Return the [x, y] coordinate for the center point of the cell that contains the specified text.  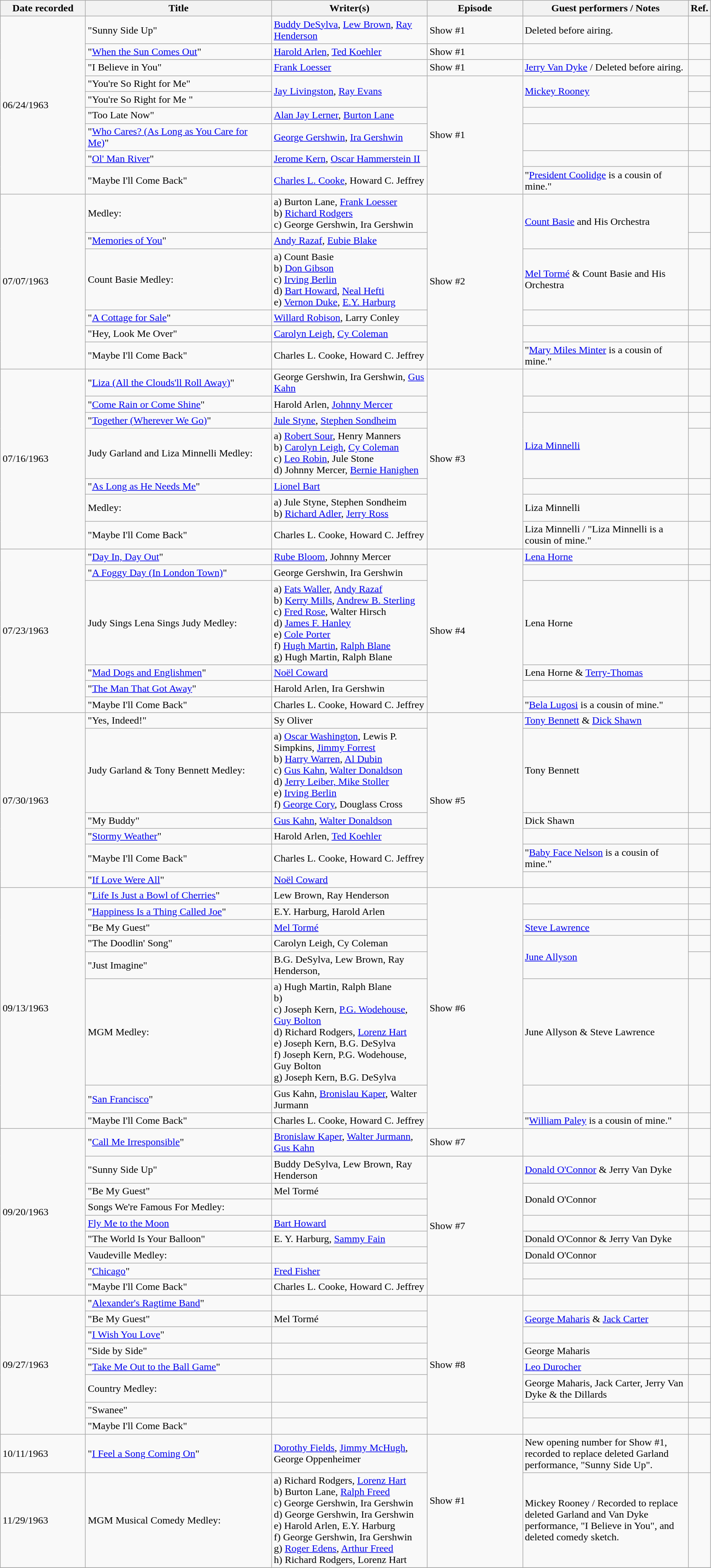
07/07/1963 [43, 281]
Count Basie Medley: [179, 279]
"Take Me Out to the Ball Game" [179, 1367]
Mel Tormé & Count Basie and His Orchestra [605, 279]
George Maharis, Jack Carter, Jerry Van Dyke & the Dillards [605, 1388]
"The Doodlin' Song" [179, 943]
Dorothy Fields, Jimmy McHugh, George Oppenheimer [349, 1453]
"I Wish You Love" [179, 1335]
"Mary Miles Minter is a cousin of mine." [605, 356]
"Life Is Just a Bowl of Cherries" [179, 896]
"If Love Were All" [179, 880]
Harold Arlen, Johnny Mercer [349, 404]
Leo Durocher [605, 1367]
Fred Fisher [349, 1271]
"Mad Dogs and Englishmen" [179, 672]
Show #8 [475, 1365]
"You're So Right for Me " [179, 99]
Jay Livingston, Ray Evans [349, 91]
Jerry Van Dyke / Deleted before airing. [605, 68]
"President Coolidge is a cousin of mine." [605, 180]
George Maharis & Jack Carter [605, 1319]
Liza Minnelli / "Liza Minnelli is a cousin of mine." [605, 535]
Gus Kahn, Bronislau Kaper, Walter Jurmann [349, 1099]
Tony Bennett [605, 771]
Show #2 [475, 281]
"As Long as He Needs Me" [179, 486]
Bronislaw Kaper, Walter Jurmann, Gus Kahn [349, 1142]
Mickey Rooney / Recorded to replace deleted Garland and Van Dyke performance, "I Believe in You", and deleted comedy sketch. [605, 1520]
Jerome Kern, Oscar Hammerstein II [349, 159]
George Maharis [605, 1351]
Steve Lawrence [605, 927]
Willard Robison, Larry Conley [349, 318]
Bart Howard [349, 1223]
E.Y. Harburg, Harold Arlen [349, 912]
"Bela Lugosi is a cousin of mine." [605, 704]
09/13/1963 [43, 1008]
"Side by Side" [179, 1351]
Judy Sings Lena Sings Judy Medley: [179, 623]
a) Burton Lane, Frank Loesserb) Richard Rodgersc) George Gershwin, Ira Gershwin [349, 213]
Fly Me to the Moon [179, 1223]
11/29/1963 [43, 1520]
Vaudeville Medley: [179, 1255]
"Swanee" [179, 1410]
Guest performers / Notes [605, 8]
Date recorded [43, 8]
a) Count Basieb) Don Gibsonc) Irving Berlind) Bart Howard, Neal Heftie) Vernon Duke, E.Y. Harburg [349, 279]
"A Cottage for Sale" [179, 318]
"Come Rain or Come Shine" [179, 404]
Lew Brown, Ray Henderson [349, 896]
MGM Musical Comedy Medley: [179, 1520]
Mickey Rooney [605, 91]
"Yes, Indeed!" [179, 721]
Gus Kahn, Walter Donaldson [349, 820]
"Stormy Weather" [179, 836]
Ref. [699, 8]
Sy Oliver [349, 721]
"Ol' Man River" [179, 159]
"Alexander's Ragtime Band" [179, 1303]
Episode [475, 8]
"My Buddy" [179, 820]
Jule Styne, Stephen Sondheim [349, 420]
"Hey, Look Me Over" [179, 334]
"When the Sun Comes Out" [179, 52]
B.G. DeSylva, Lew Brown, Ray Henderson, [349, 965]
a) Robert Sour, Henry Mannersb) Carolyn Leigh, Cy Colemanc) Leo Robin, Jule Stoned) Johnny Mercer, Bernie Hanighen [349, 453]
Dick Shawn [605, 820]
"Baby Face Nelson is a cousin of mine." [605, 858]
Lionel Bart [349, 486]
Judy Garland & Tony Bennett Medley: [179, 771]
Tony Bennett & Dick Shawn [605, 721]
"William Paley is a cousin of mine." [605, 1120]
New opening number for Show #1, recorded to replace deleted Garland performance, "Sunny Side Up". [605, 1453]
Show #4 [475, 630]
"Liza (All the Clouds'll Roll Away)" [179, 383]
Show #3 [475, 459]
"San Francisco" [179, 1099]
"The Man That Got Away" [179, 688]
Songs We're Famous For Medley: [179, 1207]
"You're So Right for Me" [179, 83]
June Allyson & Steve Lawrence [605, 1032]
"A Foggy Day (In London Town)" [179, 573]
a) Jule Styne, Stephen Sondheimb) Richard Adler, Jerry Ross [349, 508]
"Who Cares? (As Long as You Care for Me)" [179, 137]
Andy Razaf, Eubie Blake [349, 240]
Lena Horne & Terry-Thomas [605, 672]
"I Feel a Song Coming On" [179, 1453]
"Chicago" [179, 1271]
10/11/1963 [43, 1453]
07/30/1963 [43, 800]
Count Basie and His Orchestra [605, 221]
09/27/1963 [43, 1365]
"Happiness Is a Thing Called Joe" [179, 912]
Frank Loesser [349, 68]
E. Y. Harburg, Sammy Fain [349, 1239]
George Gershwin, Ira Gershwin, Gus Kahn [349, 383]
"I Believe in You" [179, 68]
"Day In, Day Out" [179, 557]
Country Medley: [179, 1388]
Show #5 [475, 800]
Title [179, 8]
"The World Is Your Balloon" [179, 1239]
07/16/1963 [43, 459]
MGM Medley: [179, 1032]
"Together (Wherever We Go)" [179, 420]
"Too Late Now" [179, 115]
06/24/1963 [43, 105]
Judy Garland and Liza Minnelli Medley: [179, 453]
09/20/1963 [43, 1211]
Alan Jay Lerner, Burton Lane [349, 115]
07/23/1963 [43, 630]
"Just Imagine" [179, 965]
Rube Bloom, Johnny Mercer [349, 557]
Deleted before airing. [605, 30]
"Memories of You" [179, 240]
"Call Me Irresponsible" [179, 1142]
Show #6 [475, 1008]
June Allyson [605, 957]
Writer(s) [349, 8]
Harold Arlen, Ira Gershwin [349, 688]
